Determine the [x, y] coordinate at the center of the cell enclosing the given text.  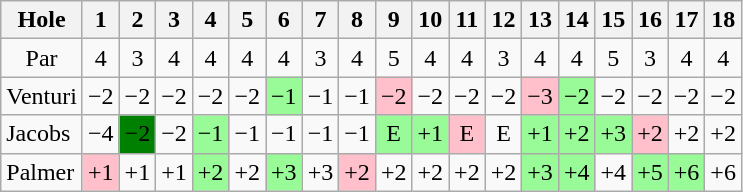
−4 [100, 134]
11 [468, 20]
Par [42, 58]
17 [686, 20]
8 [358, 20]
1 [100, 20]
12 [504, 20]
Hole [42, 20]
−3 [540, 96]
6 [284, 20]
Palmer [42, 172]
18 [724, 20]
Venturi [42, 96]
13 [540, 20]
9 [394, 20]
7 [320, 20]
2 [138, 20]
16 [650, 20]
+5 [650, 172]
14 [576, 20]
Jacobs [42, 134]
10 [430, 20]
15 [614, 20]
